Pinpoint the cell where the given text exists, returning its [x, y] midpoint coordinate. 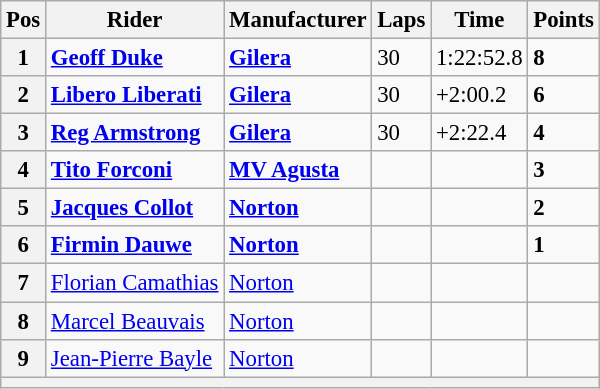
9 [24, 358]
Pos [24, 20]
Firmin Dauwe [135, 245]
Jean-Pierre Bayle [135, 358]
Laps [402, 20]
+2:00.2 [480, 95]
Libero Liberati [135, 95]
7 [24, 283]
Florian Camathias [135, 283]
5 [24, 208]
Time [480, 20]
Tito Forconi [135, 170]
Jacques Collot [135, 208]
Points [564, 20]
Reg Armstrong [135, 133]
Manufacturer [298, 20]
1:22:52.8 [480, 58]
+2:22.4 [480, 133]
Rider [135, 20]
Marcel Beauvais [135, 321]
Geoff Duke [135, 58]
MV Agusta [298, 170]
